Capture the cell that displays the provided text and extract its [X, Y] central coordinate. 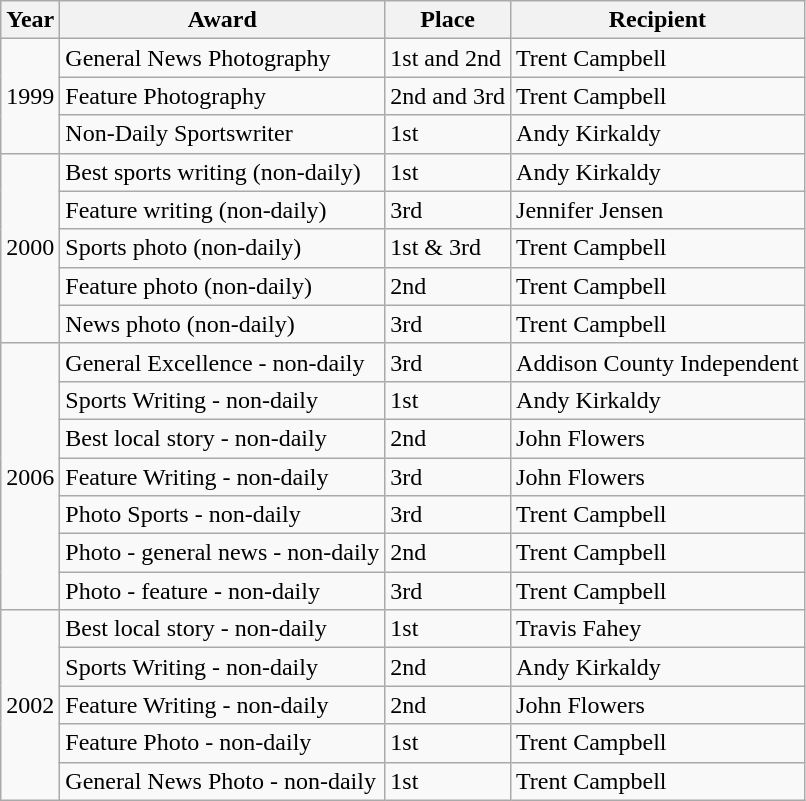
Jennifer Jensen [658, 210]
News photo (non-daily) [222, 324]
Award [222, 20]
Sports photo (non-daily) [222, 248]
General Excellence - non-daily [222, 362]
1st and 2nd [448, 58]
1999 [30, 96]
General News Photo - non-daily [222, 781]
Recipient [658, 20]
Addison County Independent [658, 362]
1st & 3rd [448, 248]
Feature photo (non-daily) [222, 286]
Place [448, 20]
Photo - feature - non-daily [222, 591]
Year [30, 20]
Photo Sports - non-daily [222, 515]
Best sports writing (non-daily) [222, 172]
2000 [30, 248]
Feature Photo - non-daily [222, 743]
Photo - general news - non-daily [222, 553]
General News Photography [222, 58]
Travis Fahey [658, 629]
2nd and 3rd [448, 96]
Feature Photography [222, 96]
2006 [30, 476]
2002 [30, 705]
Non-Daily Sportswriter [222, 134]
Feature writing (non-daily) [222, 210]
